Search for the cell housing the specified text and yield its (X, Y) center coordinate. 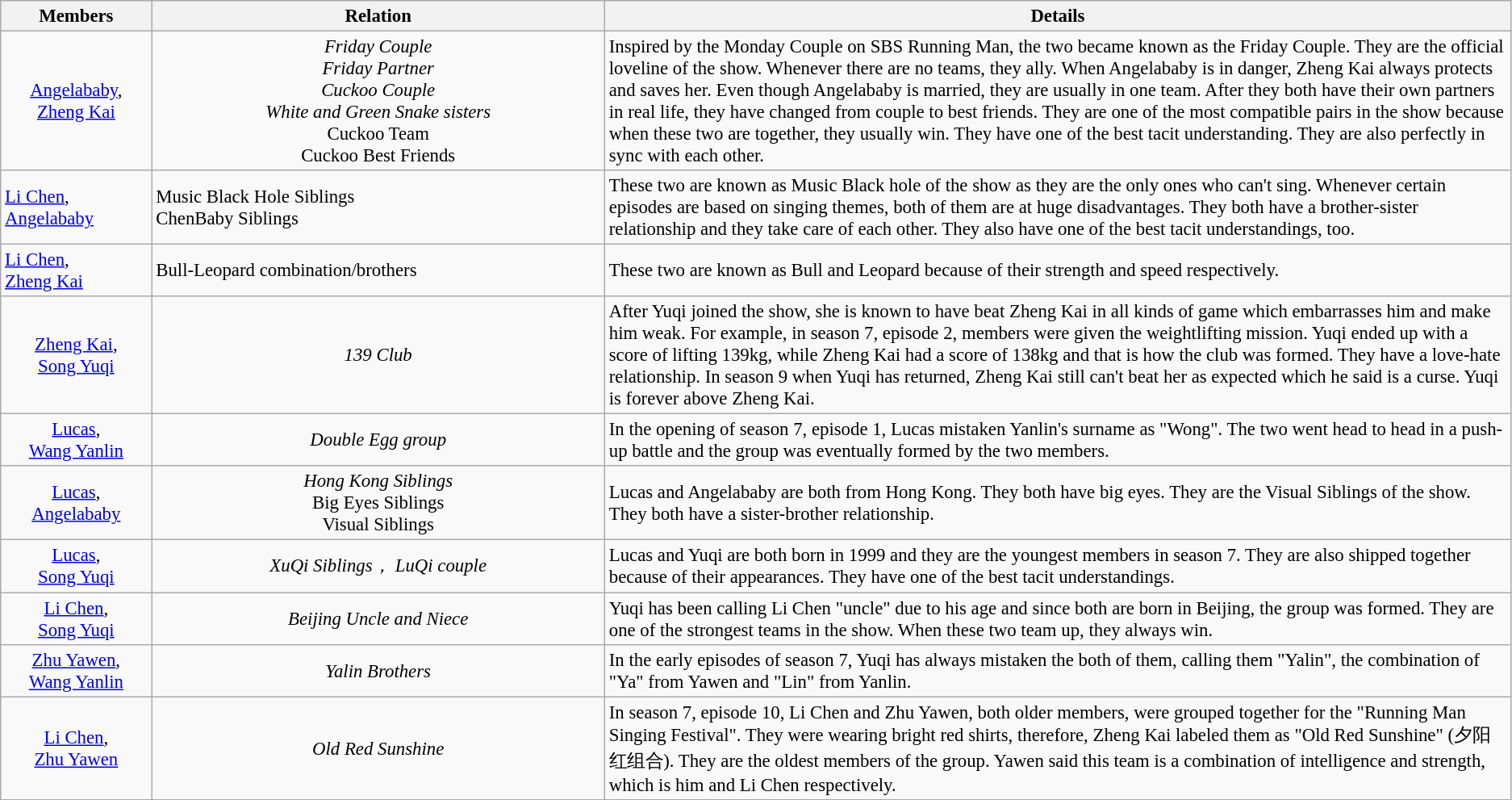
Zhu Yawen,Wang Yanlin (76, 670)
Zheng Kai,Song Yuqi (76, 355)
Music Black Hole SiblingsChenBaby Siblings (378, 207)
XuQi Siblings， LuQi couple (378, 567)
Bull-Leopard combination/brothers (378, 271)
Friday CoupleFriday PartnerCuckoo CoupleWhite and Green Snake sistersCuckoo TeamCuckoo Best Friends (378, 102)
Beijing Uncle and Niece (378, 618)
Details (1057, 16)
Yalin Brothers (378, 670)
Lucas,Wang Yanlin (76, 441)
Old Red Sunshine (378, 748)
Lucas,Angelababy (76, 504)
Angelababy,Zheng Kai (76, 102)
139 Club (378, 355)
Li Chen,Zheng Kai (76, 271)
Hong Kong SiblingsBig Eyes SiblingsVisual Siblings (378, 504)
Li Chen,Angelababy (76, 207)
Members (76, 16)
Li Chen,Song Yuqi (76, 618)
Lucas,Song Yuqi (76, 567)
Double Egg group (378, 441)
These two are known as Bull and Leopard because of their strength and speed respectively. (1057, 271)
Relation (378, 16)
Li Chen,Zhu Yawen (76, 748)
